Search for the cell housing the specified text and yield its (x, y) center coordinate. 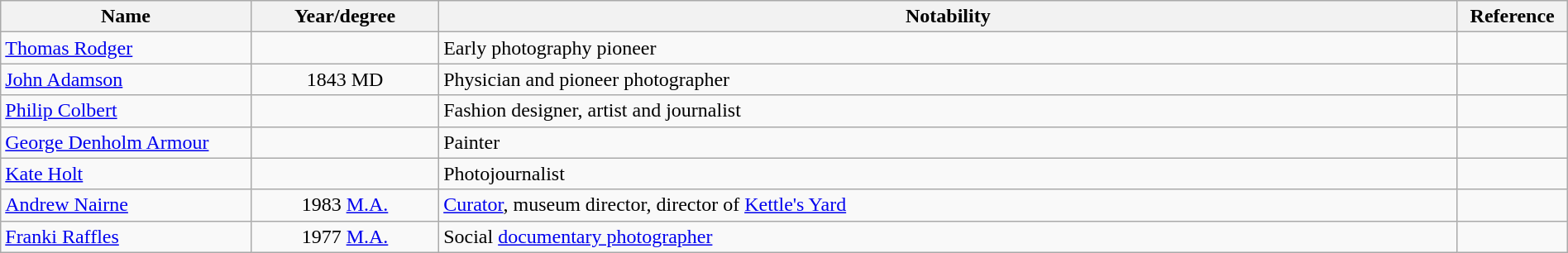
Fashion designer, artist and journalist (948, 111)
Franki Raffles (126, 236)
Social documentary photographer (948, 236)
Year/degree (344, 17)
Early photography pioneer (948, 48)
Andrew Nairne (126, 205)
Photojournalist (948, 174)
George Denholm Armour (126, 142)
Physician and pioneer photographer (948, 79)
Painter (948, 142)
1983 M.A. (344, 205)
Notability (948, 17)
1977 M.A. (344, 236)
John Adamson (126, 79)
Reference (1512, 17)
Thomas Rodger (126, 48)
1843 MD (344, 79)
Kate Holt (126, 174)
Name (126, 17)
Curator, museum director, director of Kettle's Yard (948, 205)
Philip Colbert (126, 111)
